Find where the given text appears and provide that cell's center as [x, y] coordinate. 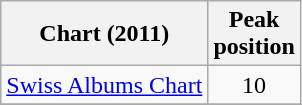
Peakposition [254, 34]
Swiss Albums Chart [104, 85]
Chart (2011) [104, 34]
10 [254, 85]
